Output the (X, Y) coordinate of the center of the cell containing the given text.  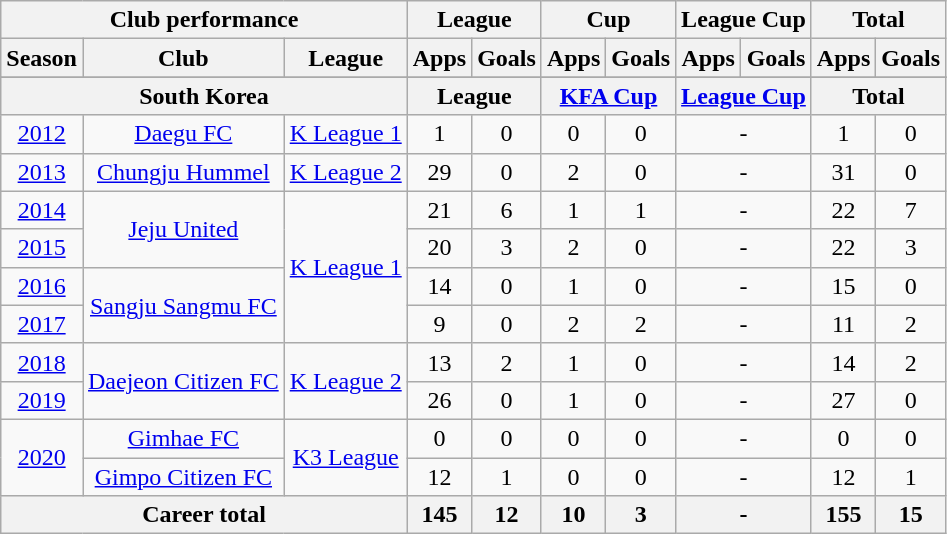
145 (439, 515)
2016 (42, 286)
KFA Cup (608, 96)
Club performance (204, 20)
155 (843, 515)
2014 (42, 210)
Gimhae FC (183, 438)
Career total (204, 515)
2015 (42, 248)
2013 (42, 172)
6 (507, 210)
Gimpo Citizen FC (183, 477)
Club (183, 58)
11 (843, 324)
9 (439, 324)
K3 League (346, 457)
2019 (42, 400)
13 (439, 362)
20 (439, 248)
Cup (608, 20)
29 (439, 172)
2020 (42, 457)
South Korea (204, 96)
Season (42, 58)
2012 (42, 134)
Daegu FC (183, 134)
26 (439, 400)
2017 (42, 324)
Sangju Sangmu FC (183, 305)
Jeju United (183, 229)
31 (843, 172)
Chungju Hummel (183, 172)
Daejeon Citizen FC (183, 381)
21 (439, 210)
10 (573, 515)
7 (911, 210)
27 (843, 400)
2018 (42, 362)
